Return the (x, y) coordinate for the center point of the cell that contains the specified text.  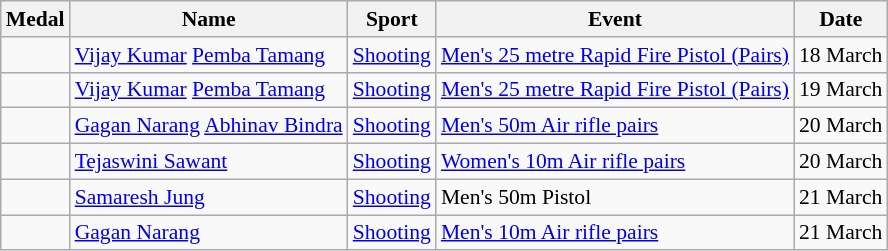
Name (209, 19)
19 March (840, 90)
Tejaswini Sawant (209, 162)
Medal (36, 19)
Date (840, 19)
Gagan Narang Abhinav Bindra (209, 126)
Samaresh Jung (209, 197)
Women's 10m Air rifle pairs (615, 162)
Men's 10m Air rifle pairs (615, 233)
Men's 50m Air rifle pairs (615, 126)
Sport (392, 19)
Gagan Narang (209, 233)
Men's 50m Pistol (615, 197)
Event (615, 19)
18 March (840, 55)
